Provide the [x, y] coordinate of the cell's center where the given text is located.  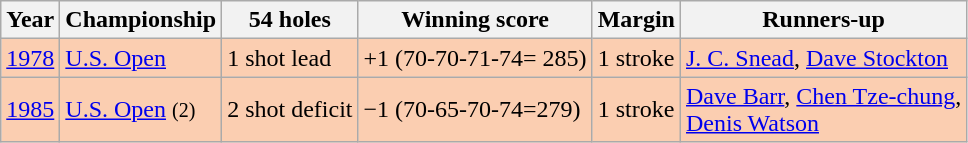
U.S. Open [141, 58]
−1 (70-65-70-74=279) [475, 110]
2 shot deficit [290, 110]
J. C. Snead, Dave Stockton [823, 58]
Year [30, 20]
Dave Barr, Chen Tze-chung, Denis Watson [823, 110]
54 holes [290, 20]
Championship [141, 20]
1978 [30, 58]
Runners-up [823, 20]
1 shot lead [290, 58]
1985 [30, 110]
U.S. Open (2) [141, 110]
Winning score [475, 20]
Margin [636, 20]
+1 (70-70-71-74= 285) [475, 58]
